Determine the (x, y) coordinate at the center of the cell enclosing the given text.  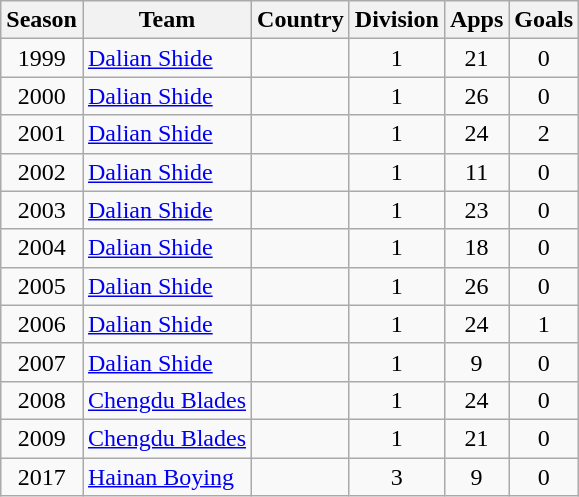
11 (476, 172)
2004 (42, 248)
2006 (42, 324)
1999 (42, 58)
2001 (42, 134)
Division (396, 20)
2003 (42, 210)
Hainan Boying (166, 477)
Goals (544, 20)
2 (544, 134)
18 (476, 248)
Team (166, 20)
23 (476, 210)
Season (42, 20)
2007 (42, 362)
2000 (42, 96)
2009 (42, 438)
Country (301, 20)
2017 (42, 477)
3 (396, 477)
2008 (42, 400)
2002 (42, 172)
Apps (476, 20)
2005 (42, 286)
